Provide the [x, y] coordinate of the cell's center where the given text is located.  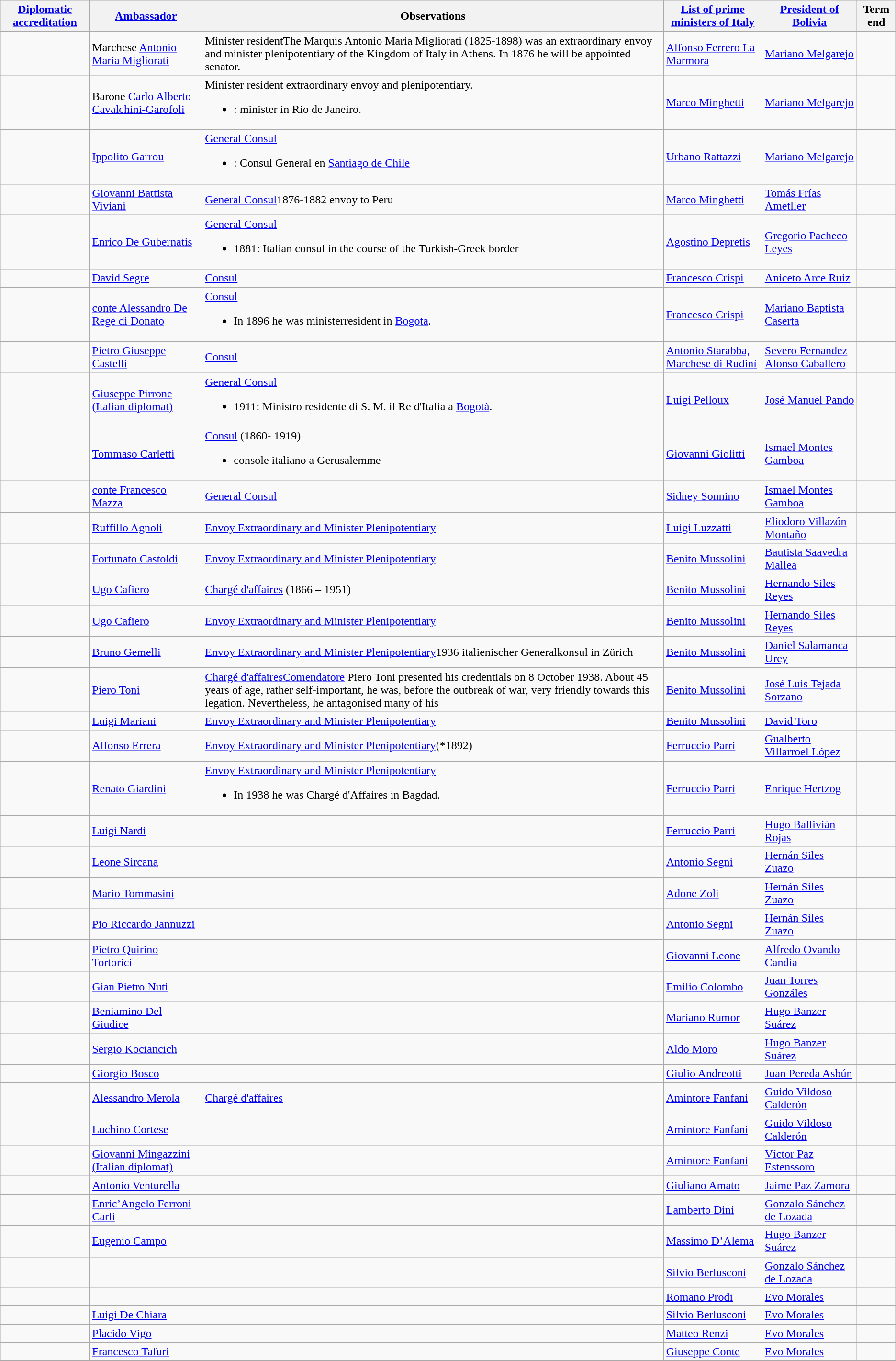
Tommaso Carletti [146, 454]
Giulio Andreotti [713, 1074]
Bruno Gemelli [146, 652]
Fortunato Castoldi [146, 559]
José Luis Tejada Sorzano [809, 690]
Severo Fernandez Alonso Caballero [809, 357]
Gualberto Villarroel López [809, 746]
Antonio Starabba, Marchese di Rudinì [713, 357]
Alfredo Ovando Candia [809, 956]
Giovanni Mingazzini (Italian diplomat) [146, 1160]
Mariano Baptista Caserta [809, 314]
Giuseppe Conte [713, 1351]
Tomás Frías Ametller [809, 199]
Lamberto Dini [713, 1210]
Luchino Cortese [146, 1130]
Antonio Venturella [146, 1185]
Leone Sircana [146, 862]
President of Bolivia [809, 16]
Ruffillo Agnoli [146, 528]
Pio Riccardo Jannuzzi [146, 924]
Diplomatic accreditation [45, 16]
Adone Zoli [713, 893]
Consul (1860- 1919)console italiano a Gerusalemme [433, 454]
Envoy Extraordinary and Minister PlenipotentiaryIn 1938 he was Chargé d'Affaires in Bagdad. [433, 788]
David Toro [809, 721]
Alessandro Merola [146, 1098]
Juan Pereda Asbún [809, 1074]
Sergio Kociancich [146, 1048]
Sidney Sonnino [713, 496]
General Consul [433, 496]
conte Alessandro De Rege di Donato [146, 314]
Observations [433, 16]
Giovanni Leone [713, 956]
Luigi Luzzatti [713, 528]
General Consul1876-1882 envoy to Peru [433, 199]
Giovanni Giolitti [713, 454]
Alfonso Ferrero La Marmora [713, 54]
Eugenio Campo [146, 1241]
Aniceto Arce Ruiz [809, 278]
Romano Prodi [713, 1297]
Chargé d'affaires [433, 1098]
Envoy Extraordinary and Minister Plenipotentiary(*1892) [433, 746]
Agostino Depretis [713, 242]
Mariano Rumor [713, 1018]
Giorgio Bosco [146, 1074]
Pietro Giuseppe Castelli [146, 357]
Daniel Salamanca Urey [809, 652]
conte Francesco Mazza [146, 496]
Matteo Renzi [713, 1333]
Alfonso Errera [146, 746]
List of prime ministers of Italy [713, 16]
Pietro Quirino Tortorici [146, 956]
Ambassador [146, 16]
Urbano Rattazzi [713, 157]
Marchese Antonio Maria Migliorati [146, 54]
Francesco Tafuri [146, 1351]
Bautista Saavedra Mallea [809, 559]
Mario Tommasini [146, 893]
Placido Vigo [146, 1333]
ConsulIn 1896 he was ministerresident in Bogota. [433, 314]
Luigi Nardi [146, 831]
José Manuel Pando [809, 399]
Ippolito Garrou [146, 157]
Giuseppe Pirrone (Italian diplomat) [146, 399]
Gian Pietro Nuti [146, 986]
Juan Torres Gonzáles [809, 986]
Víctor Paz Estenssoro [809, 1160]
Enrico De Gubernatis [146, 242]
Eliodoro Villazón Montaño [809, 528]
Luigi Pelloux [713, 399]
General Consul1911: Ministro residente di S. M. il Re d'Italia a Bogotà. [433, 399]
Giovanni Battista Viviani [146, 199]
Enric’Angelo Ferroni Carli [146, 1210]
Piero Toni [146, 690]
Barone Carlo Alberto Cavalchini-Garofoli [146, 102]
Massimo D’Alema [713, 1241]
Renato Giardini [146, 788]
Envoy Extraordinary and Minister Plenipotentiary1936 italienischer Generalkonsul in Zürich [433, 652]
Beniamino Del Giudice [146, 1018]
Jaime Paz Zamora [809, 1185]
Chargé d'affaires (1866 – 1951) [433, 590]
Luigi Mariani [146, 721]
Luigi De Chiara [146, 1315]
Emilio Colombo [713, 986]
General Consul1881: Italian consul in the course of the Turkish-Greek border [433, 242]
Minister resident extraordinary envoy and plenipotentiary.: minister in Rio de Janeiro. [433, 102]
Gregorio Pacheco Leyes [809, 242]
Term end [876, 16]
Aldo Moro [713, 1048]
Giuliano Amato [713, 1185]
Enrique Hertzog [809, 788]
General Consul: Consul General en Santiago de Chile [433, 157]
David Segre [146, 278]
Hugo Ballivián Rojas [809, 831]
